Scan for the cell matching the given text and deliver its [x, y] coordinate at center. 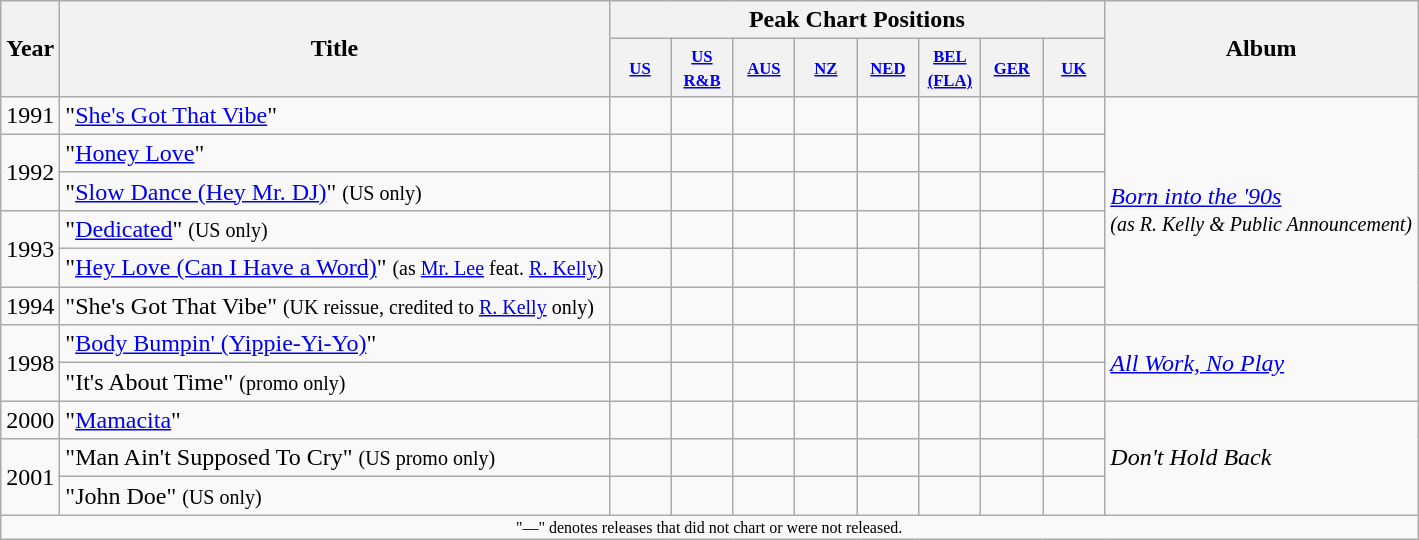
1992 [30, 172]
NED [888, 68]
2001 [30, 477]
"Honey Love" [334, 153]
"Dedicated" (US only) [334, 229]
US R&B [702, 68]
"Mamacita" [334, 420]
"Slow Dance (Hey Mr. DJ)" (US only) [334, 191]
All Work, No Play [1262, 363]
Year [30, 49]
"Man Ain't Supposed To Cry" (US promo only) [334, 458]
NZ [826, 68]
Peak Chart Positions [857, 20]
GER [1012, 68]
"She's Got That Vibe" (UK reissue, credited to R. Kelly only) [334, 306]
AUS [764, 68]
2000 [30, 420]
"John Doe" (US only) [334, 496]
1998 [30, 363]
1991 [30, 115]
1994 [30, 306]
1993 [30, 248]
US [640, 68]
Don't Hold Back [1262, 458]
Born into the '90s(as R. Kelly & Public Announcement) [1262, 210]
"Body Bumpin' (Yippie-Yi-Yo)" [334, 344]
"She's Got That Vibe" [334, 115]
BEL(FLA) [950, 68]
"—" denotes releases that did not chart or were not released. [710, 527]
UK [1074, 68]
Album [1262, 49]
Title [334, 49]
"Hey Love (Can I Have a Word)" (as Mr. Lee feat. R. Kelly) [334, 268]
"It's About Time" (promo only) [334, 382]
